Identify which cell holds the provided text, then report its [x, y] central coordinate. 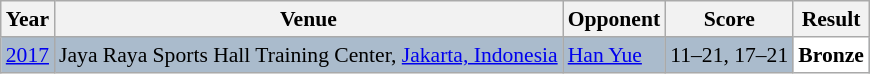
2017 [28, 55]
Jaya Raya Sports Hall Training Center, Jakarta, Indonesia [308, 55]
Han Yue [614, 55]
Bronze [831, 55]
Year [28, 19]
Score [729, 19]
Result [831, 19]
Venue [308, 19]
11–21, 17–21 [729, 55]
Opponent [614, 19]
